For the text-containing cell, return its midpoint in (x, y) coordinate format. 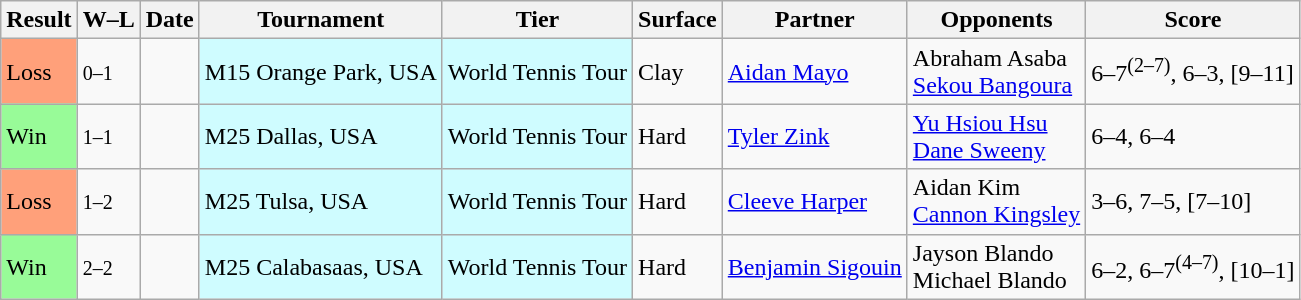
3–6, 7–5, [7–10] (1193, 202)
Aidan Mayo (814, 72)
Jayson Blando Michael Blando (996, 266)
Clay (678, 72)
0–1 (108, 72)
6–7(2–7), 6–3, [9–11] (1193, 72)
Surface (678, 20)
1–1 (108, 136)
Partner (814, 20)
Date (170, 20)
Tyler Zink (814, 136)
1–2 (108, 202)
Cleeve Harper (814, 202)
Tier (537, 20)
Result (39, 20)
M25 Tulsa, USA (320, 202)
Tournament (320, 20)
W–L (108, 20)
Score (1193, 20)
M15 Orange Park, USA (320, 72)
Abraham Asaba Sekou Bangoura (996, 72)
Benjamin Sigouin (814, 266)
6–2, 6–7(4–7), [10–1] (1193, 266)
6–4, 6–4 (1193, 136)
Yu Hsiou Hsu Dane Sweeny (996, 136)
M25 Dallas, USA (320, 136)
2–2 (108, 266)
Aidan Kim Cannon Kingsley (996, 202)
Opponents (996, 20)
M25 Calabasaas, USA (320, 266)
